Extract the (X, Y) coordinate from the center of the cell holding the provided text.  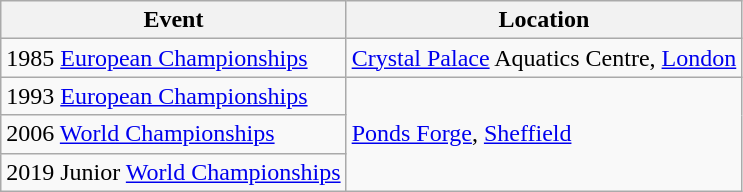
Location (544, 20)
1993 European Championships (174, 96)
1985 European Championships (174, 58)
Ponds Forge, Sheffield (544, 134)
Event (174, 20)
2019 Junior World Championships (174, 172)
2006 World Championships (174, 134)
Crystal Palace Aquatics Centre, London (544, 58)
